Determine the [X, Y] coordinate at the center of the cell enclosing the given text.  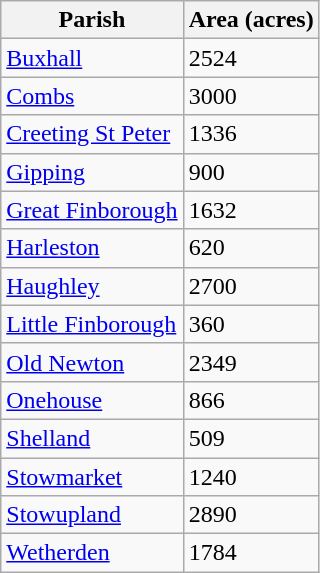
2700 [251, 286]
2524 [251, 58]
509 [251, 438]
1336 [251, 134]
Harleston [92, 248]
Great Finborough [92, 210]
1240 [251, 477]
1632 [251, 210]
Wetherden [92, 553]
Parish [92, 20]
Stowmarket [92, 477]
866 [251, 400]
Area (acres) [251, 20]
2890 [251, 515]
Onehouse [92, 400]
Old Newton [92, 362]
Haughley [92, 286]
Little Finborough [92, 324]
620 [251, 248]
Combs [92, 96]
Buxhall [92, 58]
2349 [251, 362]
Shelland [92, 438]
3000 [251, 96]
360 [251, 324]
Creeting St Peter [92, 134]
Stowupland [92, 515]
900 [251, 172]
Gipping [92, 172]
1784 [251, 553]
